Identify which cell holds the provided text, then report its (X, Y) central coordinate. 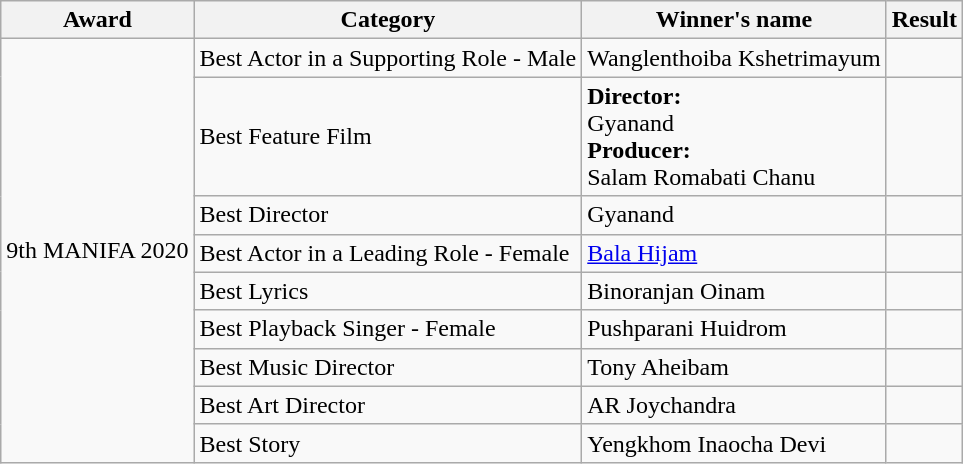
Gyanand (734, 215)
Director:GyanandProducer:Salam Romabati Chanu (734, 136)
Pushparani Huidrom (734, 329)
Best Director (388, 215)
Best Story (388, 443)
Tony Aheibam (734, 367)
Best Actor in a Leading Role - Female (388, 253)
Best Feature Film (388, 136)
Best Playback Singer - Female (388, 329)
Best Actor in a Supporting Role - Male (388, 58)
Award (98, 20)
AR Joychandra (734, 405)
Winner's name (734, 20)
Best Art Director (388, 405)
Bala Hijam (734, 253)
Best Lyrics (388, 291)
Binoranjan Oinam (734, 291)
Category (388, 20)
Wanglenthoiba Kshetrimayum (734, 58)
Best Music Director (388, 367)
Result (924, 20)
9th MANIFA 2020 (98, 251)
Yengkhom Inaocha Devi (734, 443)
